Locate the cell with the specified text and output its [X, Y] center coordinate. 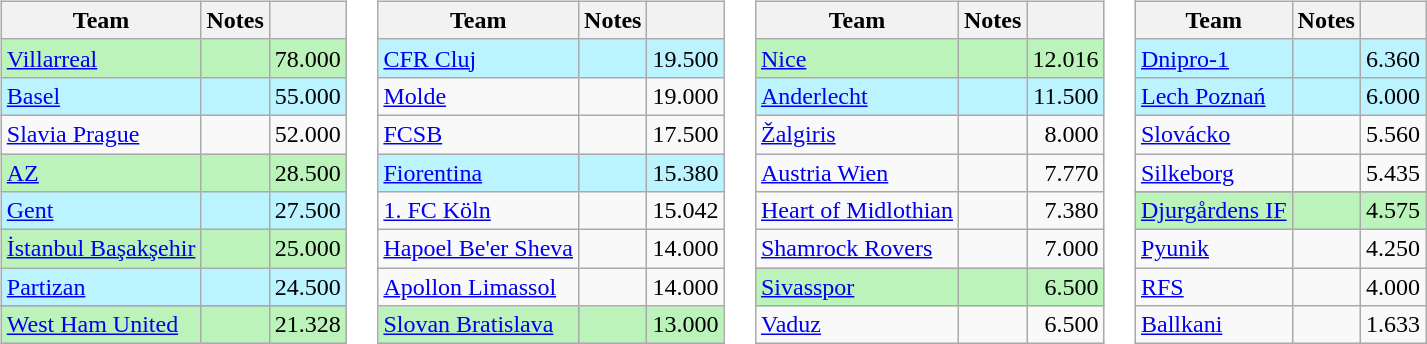
Austria Wien [856, 173]
4.250 [1392, 249]
24.500 [308, 287]
Silkeborg [1214, 173]
Ballkani [1214, 325]
7.000 [1066, 249]
6.000 [1392, 96]
Partizan [101, 287]
RFS [1214, 287]
Hapoel Be'er Sheva [478, 249]
Basel [101, 96]
Apollon Limassol [478, 287]
Fiorentina [478, 173]
11.500 [1066, 96]
Shamrock Rovers [856, 249]
İstanbul Başakşehir [101, 249]
17.500 [686, 134]
28.500 [308, 173]
Nice [856, 58]
6.360 [1392, 58]
8.000 [1066, 134]
19.000 [686, 96]
55.000 [308, 96]
7.380 [1066, 211]
Dnipro-1 [1214, 58]
12.016 [1066, 58]
Sivasspor [856, 287]
Pyunik [1214, 249]
21.328 [308, 325]
25.000 [308, 249]
Gent [101, 211]
15.380 [686, 173]
Heart of Midlothian [856, 211]
Žalgiris [856, 134]
4.575 [1392, 211]
4.000 [1392, 287]
West Ham United [101, 325]
Molde [478, 96]
Vaduz [856, 325]
1.633 [1392, 325]
CFR Cluj [478, 58]
52.000 [308, 134]
Djurgårdens IF [1214, 211]
5.560 [1392, 134]
Slovan Bratislava [478, 325]
27.500 [308, 211]
13.000 [686, 325]
Lech Poznań [1214, 96]
15.042 [686, 211]
FCSB [478, 134]
AZ [101, 173]
1. FC Köln [478, 211]
78.000 [308, 58]
Villarreal [101, 58]
7.770 [1066, 173]
Slavia Prague [101, 134]
19.500 [686, 58]
Slovácko [1214, 134]
5.435 [1392, 173]
Anderlecht [856, 96]
